Detect which cell encompasses the target text, then output its [x, y] center coordinate. 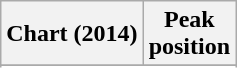
Peakposition [189, 34]
Chart (2014) [72, 34]
